Provide the (X, Y) coordinate of the cell's center where the given text is located.  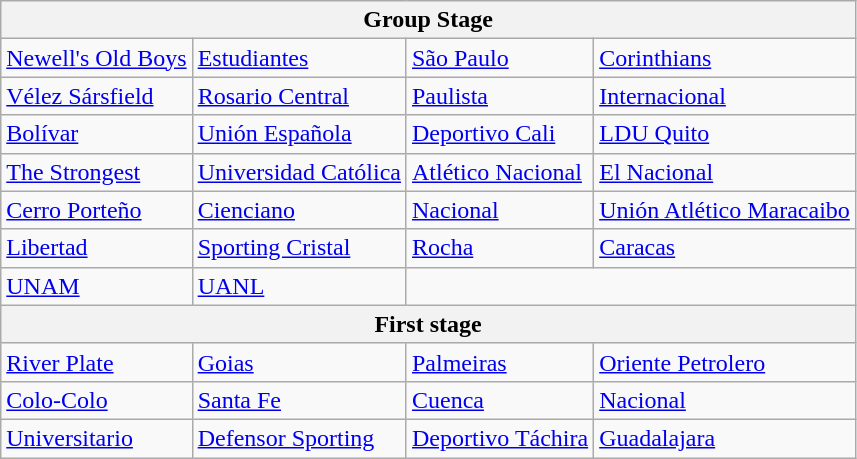
Colo-Colo (96, 400)
Corinthians (725, 58)
Cerro Porteño (96, 210)
Rocha (500, 248)
Guadalajara (725, 438)
Paulista (500, 96)
Deportivo Táchira (500, 438)
Atlético Nacional (500, 172)
First stage (428, 324)
Palmeiras (500, 362)
Sporting Cristal (299, 248)
Unión Atlético Maracaibo (725, 210)
Newell's Old Boys (96, 58)
São Paulo (500, 58)
Bolívar (96, 134)
Universitario (96, 438)
UNAM (96, 286)
Cuenca (500, 400)
UANL (299, 286)
Unión Española (299, 134)
Cienciano (299, 210)
Oriente Petrolero (725, 362)
Rosario Central (299, 96)
Libertad (96, 248)
Internacional (725, 96)
Group Stage (428, 20)
Santa Fe (299, 400)
Universidad Católica (299, 172)
River Plate (96, 362)
Caracas (725, 248)
LDU Quito (725, 134)
Goias (299, 362)
The Strongest (96, 172)
Vélez Sársfield (96, 96)
Defensor Sporting (299, 438)
El Nacional (725, 172)
Deportivo Cali (500, 134)
Estudiantes (299, 58)
